Return [x, y] of the center of cell containing provided text 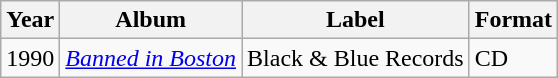
CD [513, 58]
Banned in Boston [151, 58]
1990 [30, 58]
Format [513, 20]
Label [356, 20]
Year [30, 20]
Black & Blue Records [356, 58]
Album [151, 20]
